Locate the cell with the specified text and output its [x, y] center coordinate. 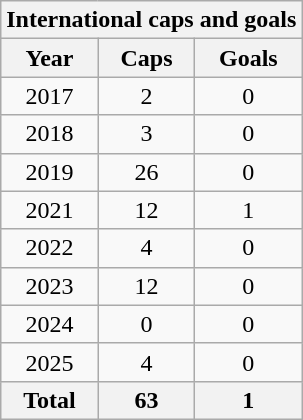
Total [50, 400]
2019 [50, 172]
2 [146, 96]
2018 [50, 134]
63 [146, 400]
2022 [50, 248]
3 [146, 134]
Caps [146, 58]
2025 [50, 362]
International caps and goals [152, 20]
2023 [50, 286]
2021 [50, 210]
Year [50, 58]
2017 [50, 96]
2024 [50, 324]
26 [146, 172]
Goals [248, 58]
